From the cell containing the given text, extract its center point as (x, y) coordinate. 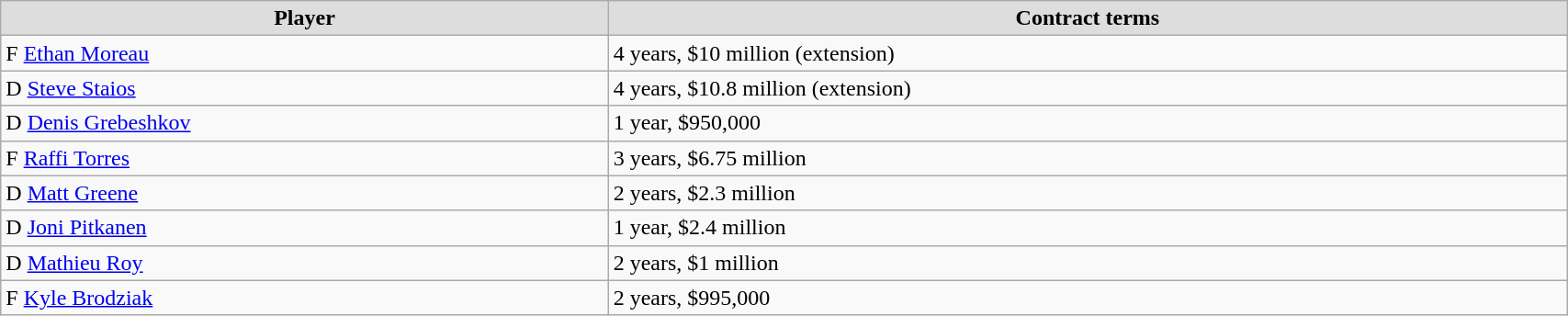
2 years, $995,000 (1088, 298)
1 year, $2.4 million (1088, 228)
2 years, $2.3 million (1088, 193)
Player (305, 18)
Contract terms (1088, 18)
F Kyle Brodziak (305, 298)
F Ethan Moreau (305, 53)
D Mathieu Roy (305, 263)
4 years, $10.8 million (extension) (1088, 88)
D Joni Pitkanen (305, 228)
D Denis Grebeshkov (305, 123)
1 year, $950,000 (1088, 123)
4 years, $10 million (extension) (1088, 53)
D Matt Greene (305, 193)
D Steve Staios (305, 88)
2 years, $1 million (1088, 263)
3 years, $6.75 million (1088, 158)
F Raffi Torres (305, 158)
